Search for the cell housing the specified text and yield its [x, y] center coordinate. 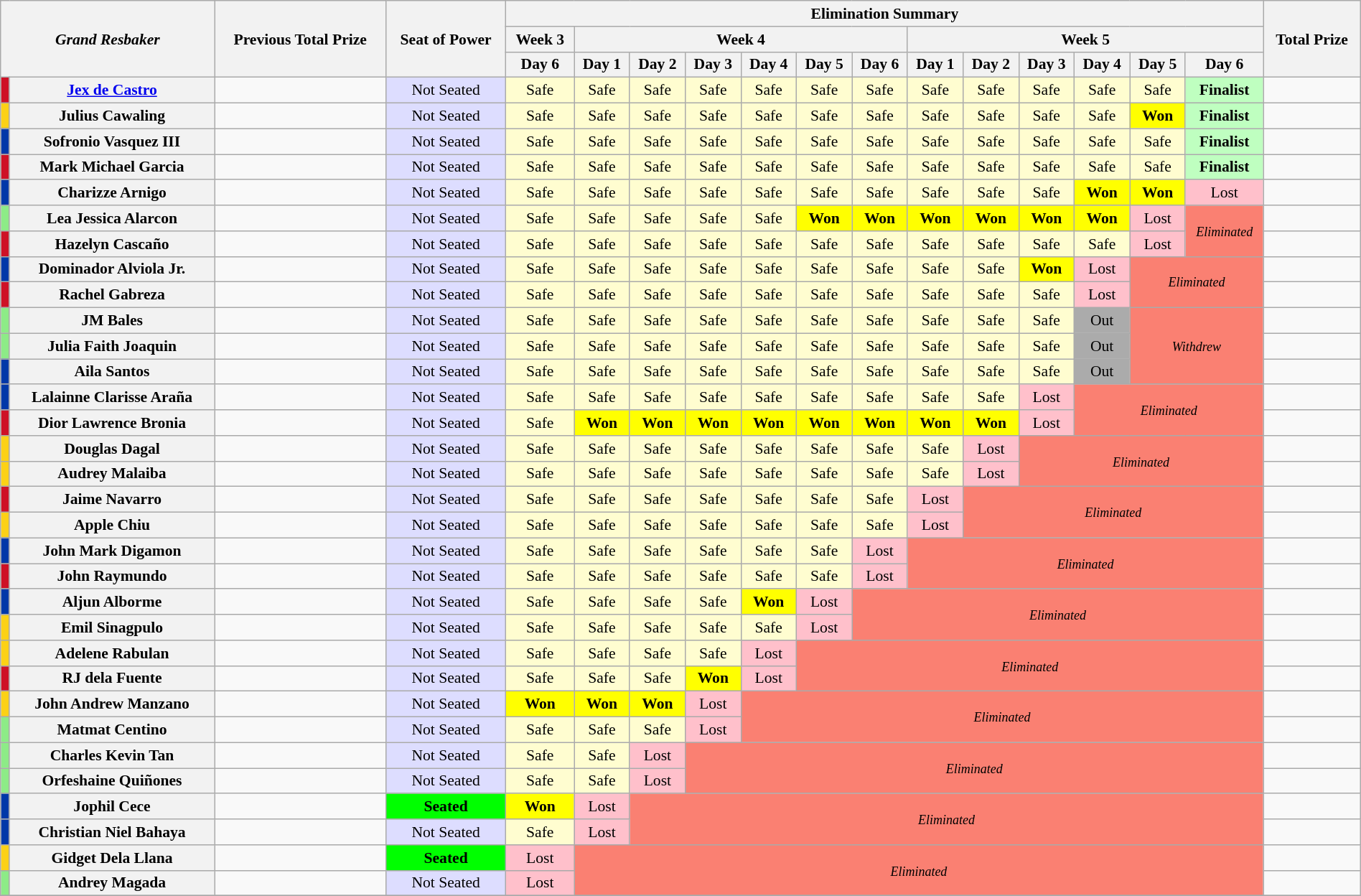
Previous Total Prize [300, 39]
Dior Lawrence Bronia [112, 423]
Rachel Gabreza [112, 295]
Dominador Alviola Jr. [112, 269]
Jex de Castro [112, 90]
Week 5 [1085, 39]
Gidget Dela Llana [112, 858]
Jaime Navarro [112, 500]
Christian Niel Bahaya [112, 832]
Hazelyn Cascaño [112, 244]
Julia Faith Joaquin [112, 346]
Sofronio Vasquez III [112, 141]
John Mark Digamon [112, 551]
Orfeshaine Quiñones [112, 781]
Emil Sinagpulo [112, 627]
RJ dela Fuente [112, 678]
JM Bales [112, 321]
Grand Resbaker [108, 39]
Withdrew [1197, 346]
Douglas Dagal [112, 449]
Elimination Summary [884, 14]
Charles Kevin Tan [112, 755]
John Raymundo [112, 577]
Charizze Arnigo [112, 193]
Lea Jessica Alarcon [112, 218]
Week 4 [741, 39]
Audrey Malaiba [112, 474]
Week 3 [540, 39]
Matmat Centino [112, 730]
Aljun Alborme [112, 602]
Andrey Magada [112, 883]
Apple Chiu [112, 526]
Mark Michael Garcia [112, 167]
Aila Santos [112, 372]
Julius Cawaling [112, 116]
Jophil Cece [112, 807]
Adelene Rabulan [112, 653]
Seat of Power [445, 39]
Total Prize [1312, 39]
Lalainne Clarisse Araña [112, 398]
John Andrew Manzano [112, 704]
